Find where the given text appears and provide that cell's center as (x, y) coordinate. 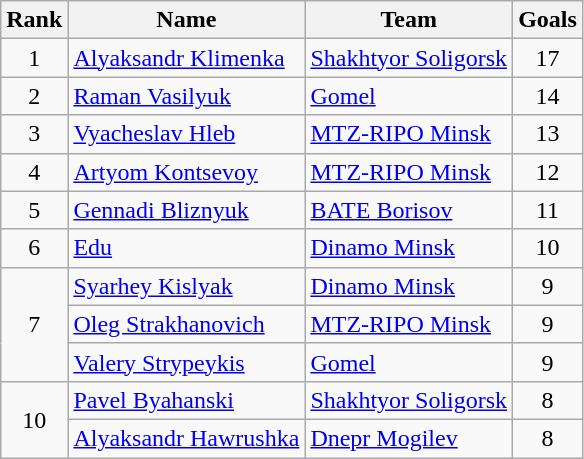
BATE Borisov (409, 210)
Alyaksandr Hawrushka (186, 438)
Raman Vasilyuk (186, 96)
4 (34, 172)
Gennadi Bliznyuk (186, 210)
Vyacheslav Hleb (186, 134)
Rank (34, 20)
1 (34, 58)
Artyom Kontsevoy (186, 172)
2 (34, 96)
Alyaksandr Klimenka (186, 58)
Valery Strypeykis (186, 362)
12 (548, 172)
Goals (548, 20)
Team (409, 20)
17 (548, 58)
13 (548, 134)
Dnepr Mogilev (409, 438)
14 (548, 96)
Name (186, 20)
5 (34, 210)
6 (34, 248)
Oleg Strakhanovich (186, 324)
Edu (186, 248)
11 (548, 210)
Pavel Byahanski (186, 400)
7 (34, 324)
Syarhey Kislyak (186, 286)
3 (34, 134)
